Return (x, y) of the center of cell containing provided text 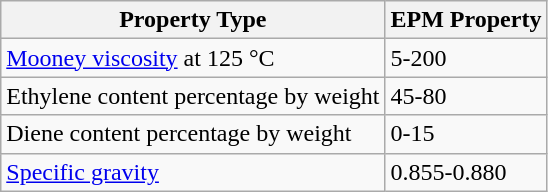
Property Type (193, 20)
5-200 (466, 58)
Specific gravity (193, 172)
0.855-0.880 (466, 172)
Diene content percentage by weight (193, 134)
0-15 (466, 134)
Ethylene content percentage by weight (193, 96)
EPM Property (466, 20)
Mooney viscosity at 125 °C (193, 58)
45-80 (466, 96)
